Scan for the cell matching the given text and deliver its (X, Y) coordinate at center. 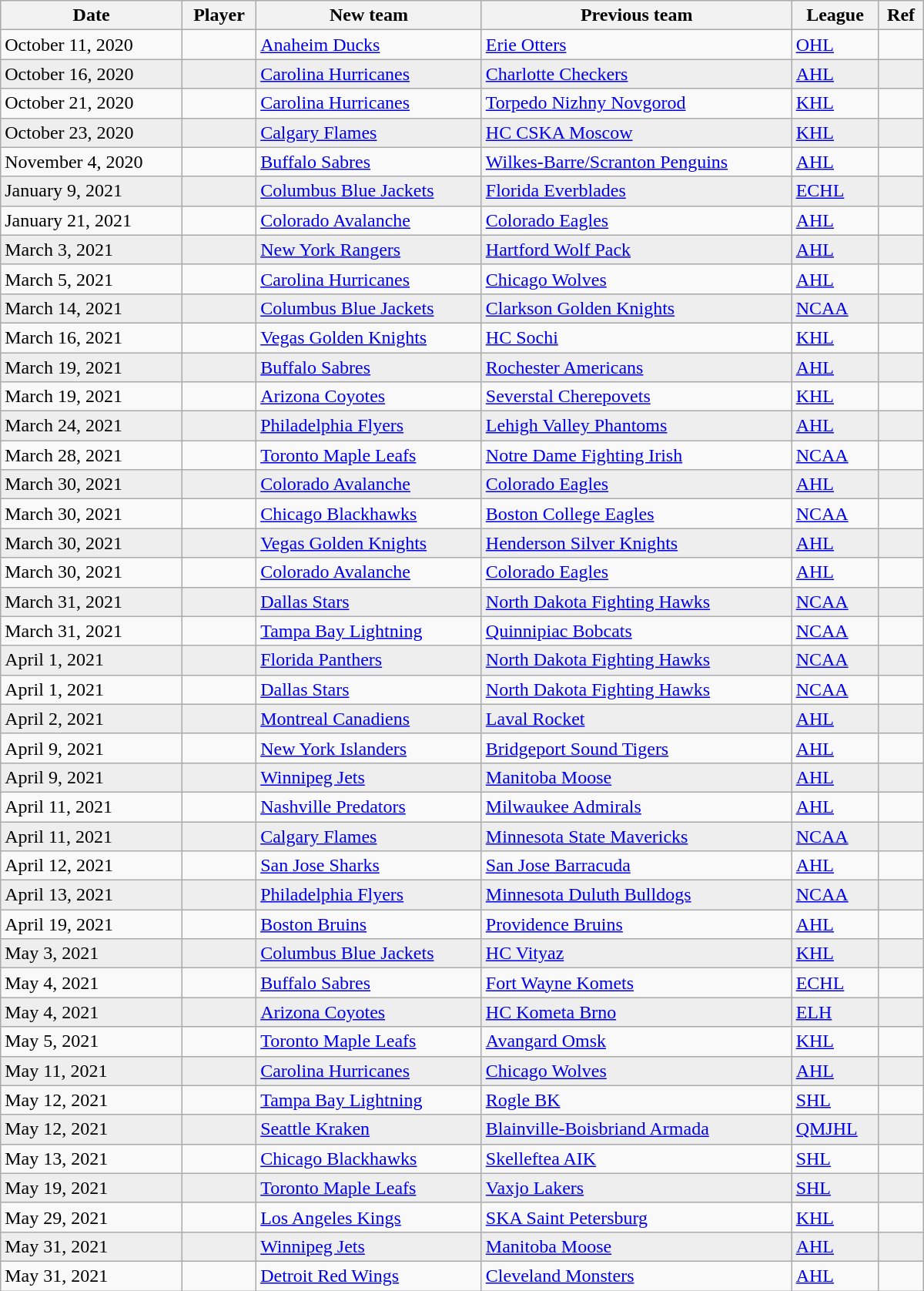
April 19, 2021 (92, 924)
Wilkes-Barre/Scranton Penguins (636, 162)
April 12, 2021 (92, 866)
Anaheim Ducks (370, 45)
May 13, 2021 (92, 1159)
March 28, 2021 (92, 455)
Vaxjo Lakers (636, 1188)
Notre Dame Fighting Irish (636, 455)
January 21, 2021 (92, 220)
March 3, 2021 (92, 250)
Cleveland Monsters (636, 1276)
Minnesota Duluth Bulldogs (636, 895)
April 2, 2021 (92, 719)
Laval Rocket (636, 719)
San Jose Sharks (370, 866)
March 14, 2021 (92, 308)
October 16, 2020 (92, 74)
October 11, 2020 (92, 45)
Player (219, 15)
May 5, 2021 (92, 1041)
Florida Panthers (370, 660)
Detroit Red Wings (370, 1276)
Erie Otters (636, 45)
May 29, 2021 (92, 1217)
Henderson Silver Knights (636, 543)
San Jose Barracuda (636, 866)
Skelleftea AIK (636, 1159)
HC CSKA Moscow (636, 132)
Montreal Canadiens (370, 719)
HC Kometa Brno (636, 1012)
SKA Saint Petersburg (636, 1217)
Milwaukee Admirals (636, 806)
League (835, 15)
Severstal Cherepovets (636, 397)
October 23, 2020 (92, 132)
Quinnipiac Bobcats (636, 631)
ELH (835, 1012)
New team (370, 15)
Seattle Kraken (370, 1129)
Avangard Omsk (636, 1041)
May 11, 2021 (92, 1071)
March 24, 2021 (92, 426)
New York Islanders (370, 748)
Previous team (636, 15)
May 3, 2021 (92, 954)
Providence Bruins (636, 924)
QMJHL (835, 1129)
Bridgeport Sound Tigers (636, 748)
OHL (835, 45)
Lehigh Valley Phantoms (636, 426)
Ref (901, 15)
Torpedo Nizhny Novgorod (636, 103)
Hartford Wolf Pack (636, 250)
January 9, 2021 (92, 191)
Boston Bruins (370, 924)
Blainville-Boisbriand Armada (636, 1129)
March 5, 2021 (92, 279)
Rogle BK (636, 1100)
Clarkson Golden Knights (636, 308)
March 16, 2021 (92, 337)
May 19, 2021 (92, 1188)
Los Angeles Kings (370, 1217)
Nashville Predators (370, 806)
Minnesota State Mavericks (636, 836)
Florida Everblades (636, 191)
Rochester Americans (636, 367)
HC Sochi (636, 337)
October 21, 2020 (92, 103)
Boston College Eagles (636, 514)
April 13, 2021 (92, 895)
HC Vityaz (636, 954)
November 4, 2020 (92, 162)
Fort Wayne Komets (636, 983)
New York Rangers (370, 250)
Date (92, 15)
Charlotte Checkers (636, 74)
